Locate the cell with the specified text and output its [x, y] center coordinate. 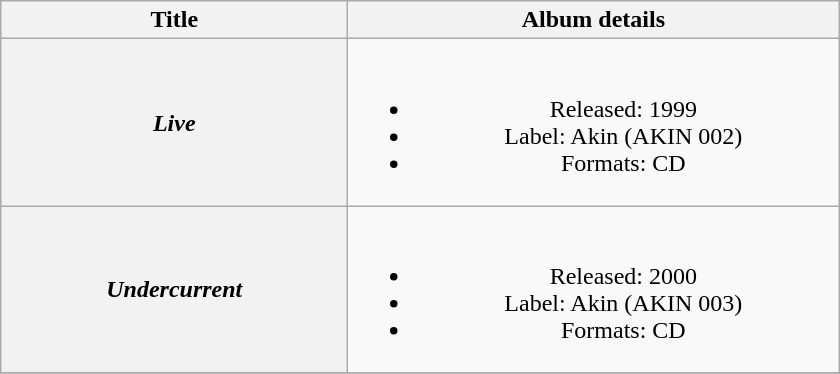
Live [174, 122]
Album details [594, 20]
Released: 1999Label: Akin (AKIN 002)Formats: CD [594, 122]
Title [174, 20]
Released: 2000Label: Akin (AKIN 003)Formats: CD [594, 290]
Undercurrent [174, 290]
